Extract the (x, y) coordinate from the center of the cell holding the provided text.  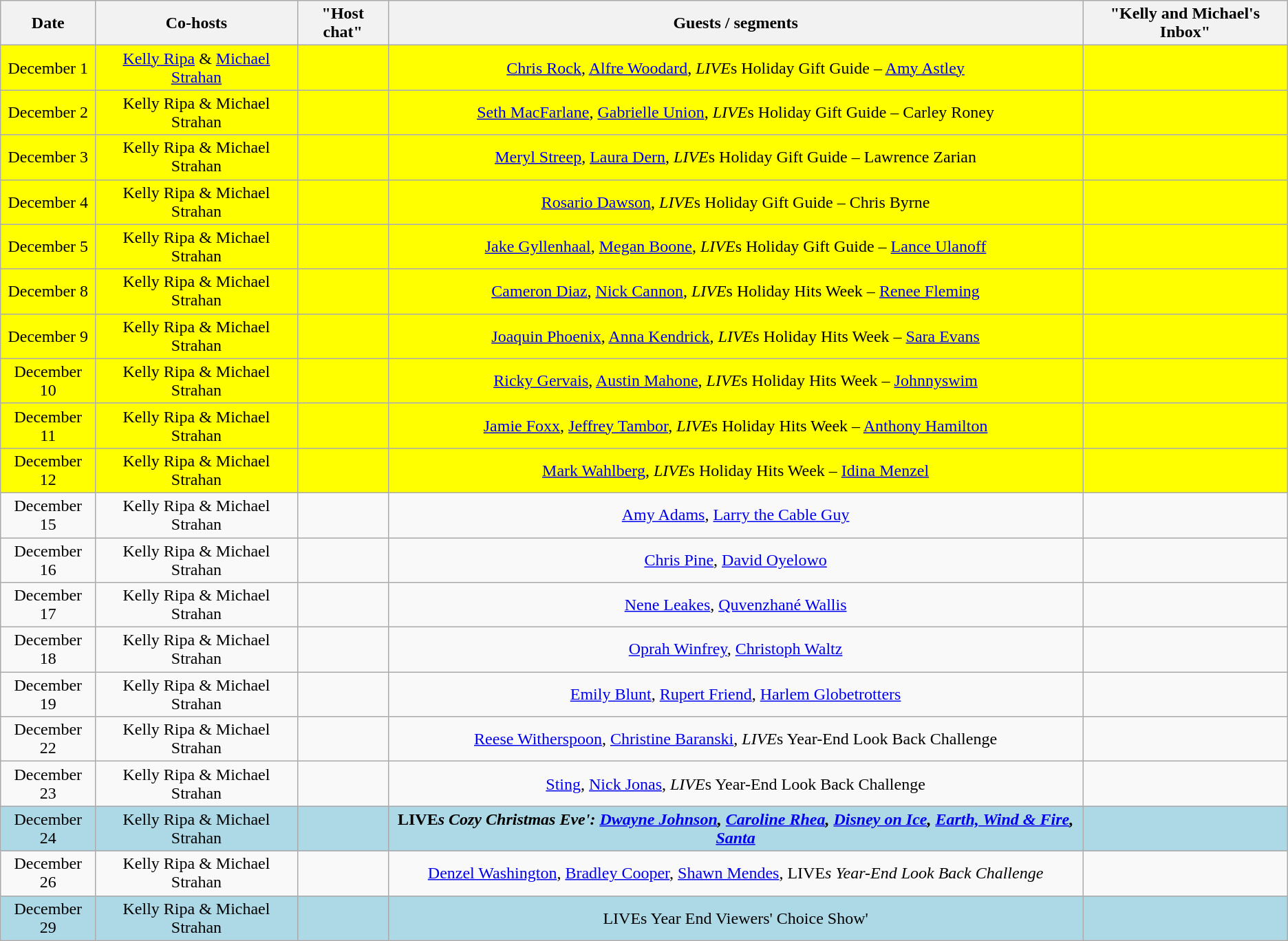
Emily Blunt, Rupert Friend, Harlem Globetrotters (735, 695)
Nene Leakes, Quvenzhané Wallis (735, 605)
"Kelly and Michael's Inbox" (1185, 23)
Amy Adams, Larry the Cable Guy (735, 515)
December 16 (48, 560)
Guests / segments (735, 23)
December 18 (48, 649)
December 5 (48, 246)
Chris Pine, David Oyelowo (735, 560)
Oprah Winfrey, Christoph Waltz (735, 649)
December 8 (48, 292)
Denzel Washington, Bradley Cooper, Shawn Mendes, LIVEs Year-End Look Back Challenge (735, 874)
December 29 (48, 918)
December 12 (48, 470)
December 9 (48, 336)
December 17 (48, 605)
LIVEs Cozy Christmas Eve': Dwayne Johnson, Caroline Rhea, Disney on Ice, Earth, Wind & Fire, Santa (735, 828)
December 24 (48, 828)
December 2 (48, 113)
Sting, Nick Jonas, LIVEs Year-End Look Back Challenge (735, 784)
Cameron Diaz, Nick Cannon, LIVEs Holiday Hits Week – Renee Fleming (735, 292)
Reese Witherspoon, Christine Baranski, LIVEs Year-End Look Back Challenge (735, 739)
December 10 (48, 381)
Mark Wahlberg, LIVEs Holiday Hits Week – Idina Menzel (735, 470)
"Host chat" (343, 23)
Meryl Streep, Laura Dern, LIVEs Holiday Gift Guide – Lawrence Zarian (735, 157)
Chris Rock, Alfre Woodard, LIVEs Holiday Gift Guide – Amy Astley (735, 67)
December 1 (48, 67)
December 23 (48, 784)
Jamie Foxx, Jeffrey Tambor, LIVEs Holiday Hits Week – Anthony Hamilton (735, 425)
Rosario Dawson, LIVEs Holiday Gift Guide – Chris Byrne (735, 202)
December 3 (48, 157)
Jake Gyllenhaal, Megan Boone, LIVEs Holiday Gift Guide – Lance Ulanoff (735, 246)
Ricky Gervais, Austin Mahone, LIVEs Holiday Hits Week – Johnnyswim (735, 381)
December 22 (48, 739)
December 19 (48, 695)
December 15 (48, 515)
LIVEs Year End Viewers' Choice Show' (735, 918)
December 11 (48, 425)
Date (48, 23)
Joaquin Phoenix, Anna Kendrick, LIVEs Holiday Hits Week – Sara Evans (735, 336)
Seth MacFarlane, Gabrielle Union, LIVEs Holiday Gift Guide – Carley Roney (735, 113)
December 26 (48, 874)
December 4 (48, 202)
Co-hosts (197, 23)
